Return (x, y) of the center of cell containing provided text 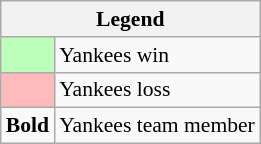
Yankees team member (157, 126)
Legend (130, 19)
Yankees win (157, 55)
Bold (28, 126)
Yankees loss (157, 90)
